Output the (X, Y) coordinate of the center of the cell containing the given text.  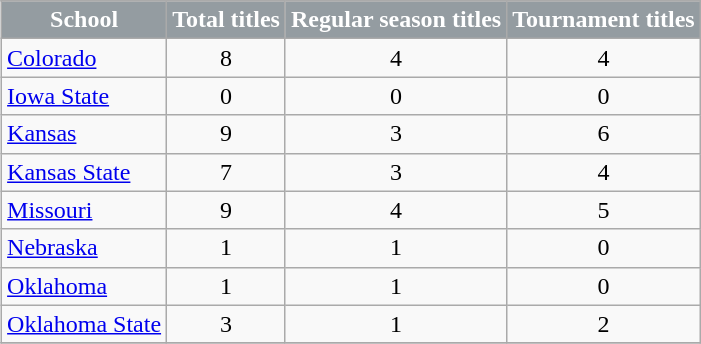
Nebraska (84, 248)
5 (604, 210)
Oklahoma (84, 286)
Total titles (226, 20)
8 (226, 58)
Tournament titles (604, 20)
Kansas State (84, 172)
Kansas (84, 134)
Colorado (84, 58)
Regular season titles (396, 20)
2 (604, 324)
6 (604, 134)
Iowa State (84, 96)
Oklahoma State (84, 324)
School (84, 20)
Missouri (84, 210)
7 (226, 172)
